Determine the (X, Y) coordinate at the center of the cell enclosing the given text.  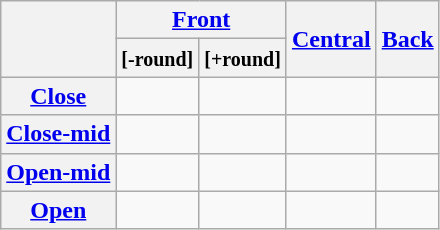
Close-mid (58, 134)
Back (408, 39)
Open-mid (58, 172)
Central (331, 39)
[+round] (243, 58)
Close (58, 96)
Open (58, 210)
[-round] (158, 58)
Front (202, 20)
